From the cell containing the given text, extract its center point as [X, Y] coordinate. 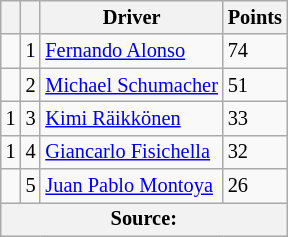
Driver [131, 17]
Fernando Alonso [131, 51]
Kimi Räikkönen [131, 118]
5 [31, 186]
Giancarlo Fisichella [131, 152]
4 [31, 152]
32 [255, 152]
74 [255, 51]
Juan Pablo Montoya [131, 186]
Source: [144, 219]
51 [255, 85]
26 [255, 186]
3 [31, 118]
33 [255, 118]
Points [255, 17]
Michael Schumacher [131, 85]
2 [31, 85]
